Locate the cell with the specified text and output its (x, y) center coordinate. 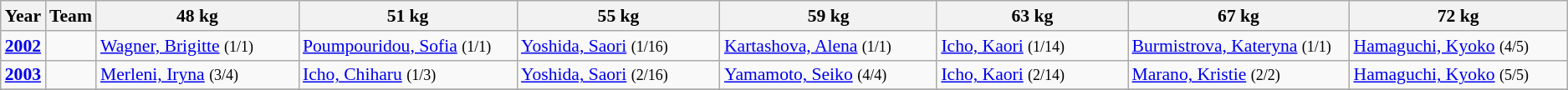
Icho, Chiharu (1/3) (408, 75)
Hamaguchi, Kyoko (5/5) (1458, 75)
Kartashova, Alena (1/1) (828, 46)
72 kg (1458, 16)
Yamamoto, Seiko (4/4) (828, 75)
Poumpouridou, Sofia (1/1) (408, 46)
Hamaguchi, Kyoko (4/5) (1458, 46)
67 kg (1238, 16)
Wagner, Brigitte (1/1) (197, 46)
Yoshida, Saori (2/16) (619, 75)
Team (70, 16)
Icho, Kaori (2/14) (1032, 75)
51 kg (408, 16)
2003 (23, 75)
63 kg (1032, 16)
59 kg (828, 16)
Merleni, Iryna (3/4) (197, 75)
55 kg (619, 16)
2002 (23, 46)
Year (23, 16)
Yoshida, Saori (1/16) (619, 46)
Marano, Kristie (2/2) (1238, 75)
48 kg (197, 16)
Icho, Kaori (1/14) (1032, 46)
Burmistrova, Kateryna (1/1) (1238, 46)
